Search for the cell housing the specified text and yield its (X, Y) center coordinate. 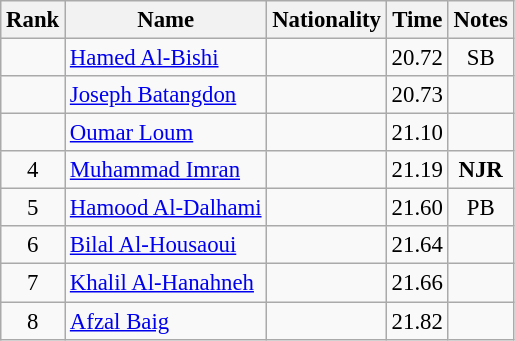
Oumar Loum (166, 133)
8 (33, 321)
PB (480, 208)
21.19 (417, 170)
Hamed Al-Bishi (166, 58)
Name (166, 20)
Time (417, 20)
5 (33, 208)
Rank (33, 20)
Hamood Al-Dalhami (166, 208)
NJR (480, 170)
20.72 (417, 58)
7 (33, 283)
21.10 (417, 133)
Nationality (326, 20)
Khalil Al-Hanahneh (166, 283)
21.64 (417, 245)
Muhammad Imran (166, 170)
21.66 (417, 283)
Notes (480, 20)
Afzal Baig (166, 321)
Bilal Al-Housaoui (166, 245)
Joseph Batangdon (166, 95)
21.82 (417, 321)
SB (480, 58)
20.73 (417, 95)
6 (33, 245)
21.60 (417, 208)
4 (33, 170)
